Find where the given text appears and provide that cell's center as (X, Y) coordinate. 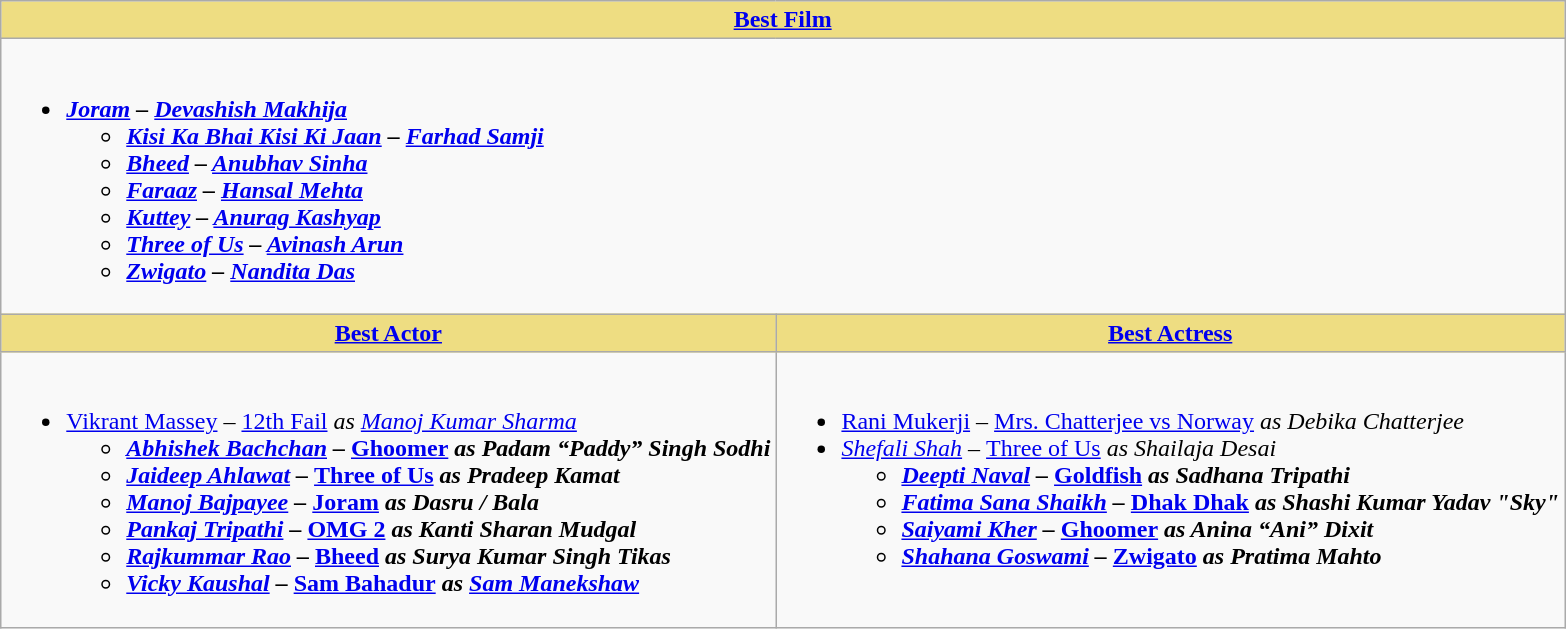
Best Actress (1170, 333)
Best Film (783, 20)
Best Actor (388, 333)
